Pinpoint the cell where the given text exists, returning its [x, y] midpoint coordinate. 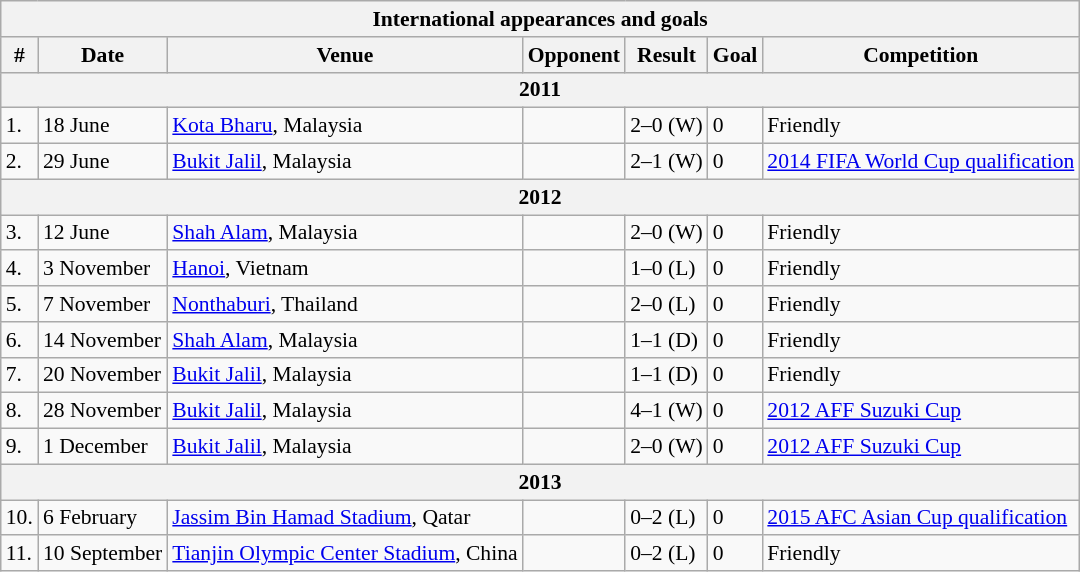
Tianjin Olympic Center Stadium, China [344, 554]
5. [20, 304]
18 June [102, 126]
# [20, 55]
4. [20, 269]
3 November [102, 269]
2–0 (L) [666, 304]
Competition [920, 55]
8. [20, 411]
1 December [102, 447]
28 November [102, 411]
2015 AFC Asian Cup qualification [920, 518]
20 November [102, 375]
Opponent [574, 55]
7. [20, 375]
Kota Bharu, Malaysia [344, 126]
2. [20, 162]
2013 [540, 482]
11. [20, 554]
2011 [540, 90]
7 November [102, 304]
4–1 (W) [666, 411]
International appearances and goals [540, 19]
9. [20, 447]
Venue [344, 55]
6. [20, 340]
1–0 (L) [666, 269]
Goal [736, 55]
Jassim Bin Hamad Stadium, Qatar [344, 518]
6 February [102, 518]
Nonthaburi, Thailand [344, 304]
3. [20, 233]
2014 FIFA World Cup qualification [920, 162]
10. [20, 518]
29 June [102, 162]
1. [20, 126]
12 June [102, 233]
14 November [102, 340]
Result [666, 55]
2–1 (W) [666, 162]
10 September [102, 554]
Date [102, 55]
Hanoi, Vietnam [344, 269]
2012 [540, 197]
